Find where the given text appears and provide that cell's center as (x, y) coordinate. 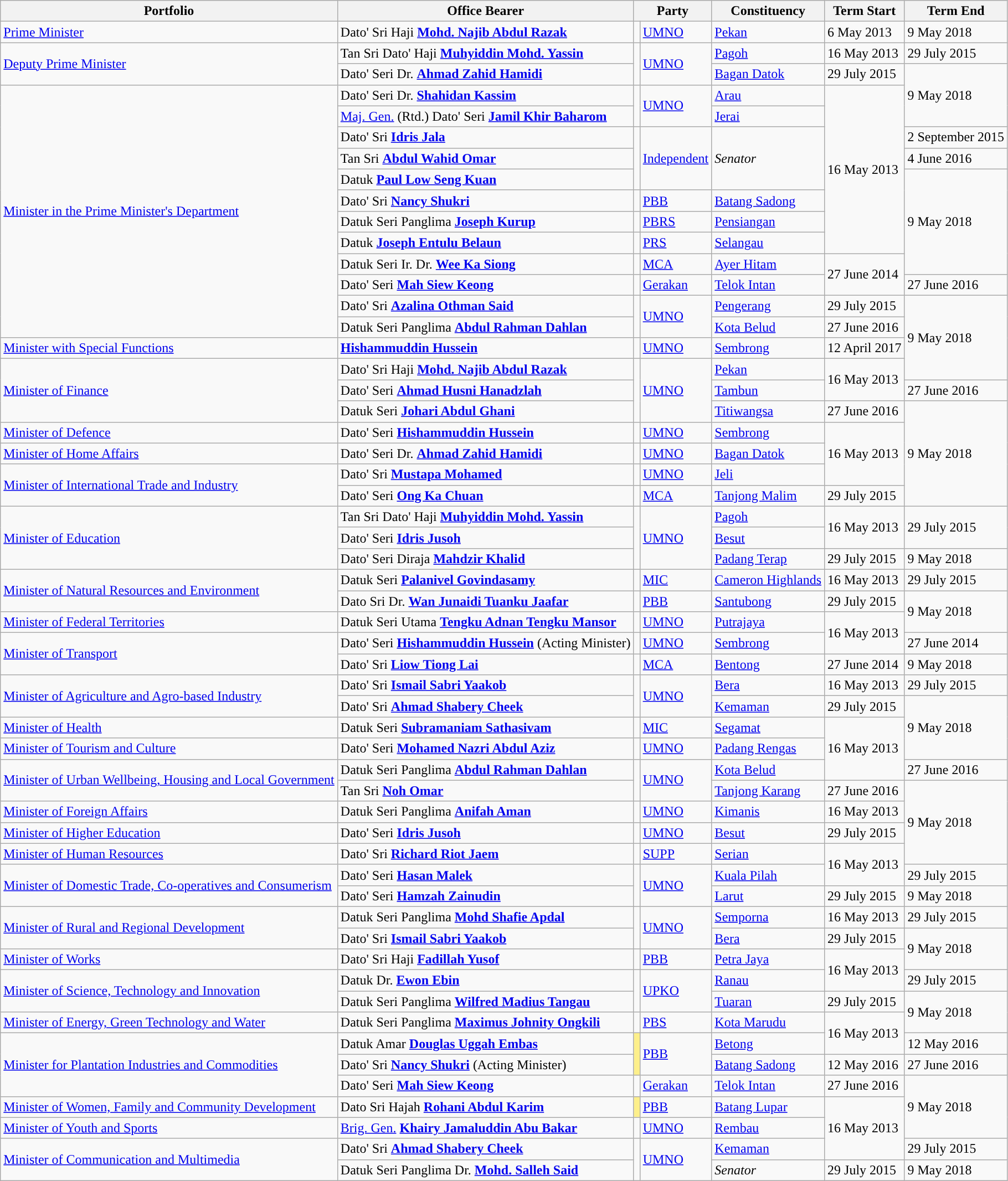
Minister of Works (169, 960)
Semporna (768, 917)
Kuala Pilah (768, 875)
Pensiangan (768, 221)
Dato Sri Dr. Wan Junaidi Tuanku Jaafar (485, 601)
Datuk Seri Panglima Maximus Johnity Ongkili (485, 1023)
Constituency (768, 11)
Tuaran (768, 1002)
4 June 2016 (956, 158)
Minister of Agriculture and Agro-based Industry (169, 696)
Minister of Higher Education (169, 833)
Minister of Foreign Affairs (169, 812)
Kota Marudu (768, 1023)
Datuk Seri Ir. Dr. Wee Ka Siong (485, 264)
12 April 2017 (865, 348)
Serian (768, 854)
Datuk Seri Panglima Joseph Kurup (485, 221)
Dato' Seri Dr. Shahidan Kassim (485, 95)
Segamat (768, 728)
Minister of Finance (169, 390)
Kimanis (768, 812)
Datuk Joseph Entulu Belaun (485, 243)
Prime Minister (169, 32)
Dato' Seri Ahmad Husni Hanadzlah (485, 390)
PBS (676, 1023)
UPKO (676, 991)
Portfolio (169, 11)
Selangau (768, 243)
Term End (956, 11)
Dato' Seri Mohamed Nazri Abdul Aziz (485, 749)
Minister of Energy, Green Technology and Water (169, 1023)
Minister for Plantation Industries and Commodities (169, 1065)
Tanjong Malim (768, 496)
Dato' Seri Hishammuddin Hussein (Acting Minister) (485, 643)
Minister of Defence (169, 432)
Maj. Gen. (Rtd.) Dato' Seri Jamil Khir Baharom (485, 116)
Jerai (768, 116)
Arau (768, 95)
6 May 2013 (865, 32)
Independent (676, 158)
Minister of Women, Family and Community Development (169, 1107)
Rembau (768, 1128)
Hishammuddin Hussein (485, 348)
Deputy Prime Minister (169, 64)
Minister of Human Resources (169, 854)
Datuk Seri Johari Abdul Ghani (485, 411)
Batang Lupar (768, 1107)
Term Start (865, 11)
2 September 2015 (956, 137)
Datuk Dr. Ewon Ebin (485, 981)
PRS (676, 243)
Dato' Sri Liow Tiong Lai (485, 664)
Datuk Seri Utama Tengku Adnan Tengku Mansor (485, 622)
Dato' Sri Nancy Shukri (485, 200)
Petra Jaya (768, 960)
Minister of Natural Resources and Environment (169, 590)
Datuk Seri Panglima Mohd Shafie Apdal (485, 917)
Minister of Urban Wellbeing, Housing and Local Government (169, 780)
PBRS (676, 221)
Dato' Sri Haji Fadillah Yusof (485, 960)
Dato' Sri Idris Jala (485, 137)
Betong (768, 1044)
Datuk Amar Douglas Uggah Embas (485, 1044)
Dato' Sri Nancy Shukri (Acting Minister) (485, 1065)
Ayer Hitam (768, 264)
Office Bearer (485, 11)
Padang Rengas (768, 749)
Dato' Seri Hishammuddin Hussein (485, 432)
Padang Terap (768, 559)
Datuk Seri Subramaniam Sathasivam (485, 728)
Party (672, 11)
Minister of Communication and Multimedia (169, 1159)
Cameron Highlands (768, 580)
Minister in the Prime Minister's Department (169, 212)
Tan Sri Noh Omar (485, 791)
Minister of Health (169, 728)
Minister of Rural and Regional Development (169, 927)
Datuk Seri Panglima Dr. Mohd. Salleh Said (485, 1170)
Minister of Federal Territories (169, 622)
SUPP (676, 854)
Minister of Domestic Trade, Co-operatives and Consumerism (169, 885)
Putrajaya (768, 622)
Titiwangsa (768, 411)
Minister of Youth and Sports (169, 1128)
Minister of Transport (169, 654)
Ranau (768, 981)
Santubong (768, 601)
Datuk Seri Panglima Wilfred Madius Tangau (485, 1002)
Tambun (768, 390)
Dato' Seri Hasan Malek (485, 875)
Minister of Science, Technology and Innovation (169, 991)
Dato Sri Hajah Rohani Abdul Karim (485, 1107)
Brig. Gen. Khairy Jamaluddin Abu Bakar (485, 1128)
Dato' Sri Azalina Othman Said (485, 306)
Minister of Tourism and Culture (169, 749)
Jeli (768, 475)
Minister with Special Functions (169, 348)
Minister of International Trade and Industry (169, 485)
Minister of Home Affairs (169, 453)
Dato' Seri Ong Ka Chuan (485, 496)
Datuk Seri Panglima Anifah Aman (485, 812)
Dato' Seri Diraja Mahdzir Khalid (485, 559)
Datuk Seri Palanivel Govindasamy (485, 580)
Larut (768, 896)
Pengerang (768, 306)
Bentong (768, 664)
Minister of Education (169, 538)
Tan Sri Abdul Wahid Omar (485, 158)
Dato' Sri Richard Riot Jaem (485, 854)
Datuk Paul Low Seng Kuan (485, 179)
Tanjong Karang (768, 791)
Dato' Seri Hamzah Zainudin (485, 896)
Dato' Sri Mustapa Mohamed (485, 475)
